From the cell containing the given text, extract its center point as [x, y] coordinate. 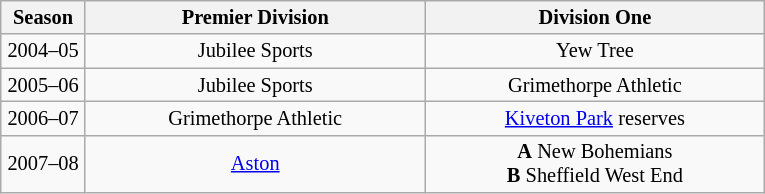
Yew Tree [595, 51]
A New BohemiansB Sheffield West End [595, 164]
Season [44, 17]
Kiveton Park reserves [595, 118]
2005–06 [44, 85]
Aston [255, 164]
2004–05 [44, 51]
2006–07 [44, 118]
Premier Division [255, 17]
Division One [595, 17]
2007–08 [44, 164]
